Identify which cell holds the provided text, then report its [x, y] central coordinate. 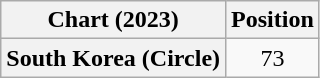
73 [273, 58]
South Korea (Circle) [114, 58]
Chart (2023) [114, 20]
Position [273, 20]
